Extract the (x, y) coordinate from the center of the cell holding the provided text.  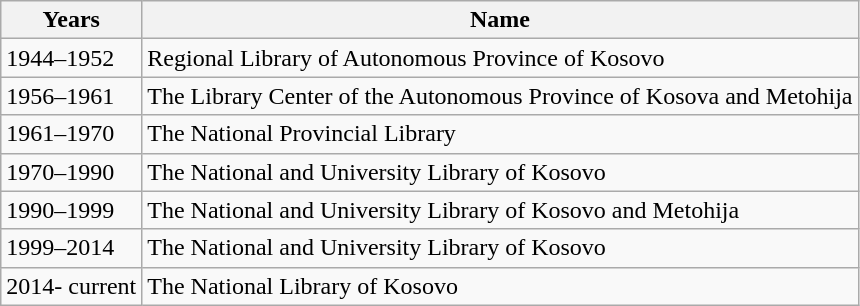
1970–1990 (72, 172)
2014- current (72, 286)
The Library Center of the Autonomous Province of Kosova and Metohija (500, 96)
Regional Library of Autonomous Province of Kosovo (500, 58)
1961–1970 (72, 134)
1999–2014 (72, 248)
1990–1999 (72, 210)
1944–1952 (72, 58)
The National Library of Kosovo (500, 286)
The National and University Library of Kosovo and Metohija (500, 210)
1956–1961 (72, 96)
Years (72, 20)
The National Provincial Library (500, 134)
Name (500, 20)
